Pinpoint the cell where the given text exists, returning its (X, Y) midpoint coordinate. 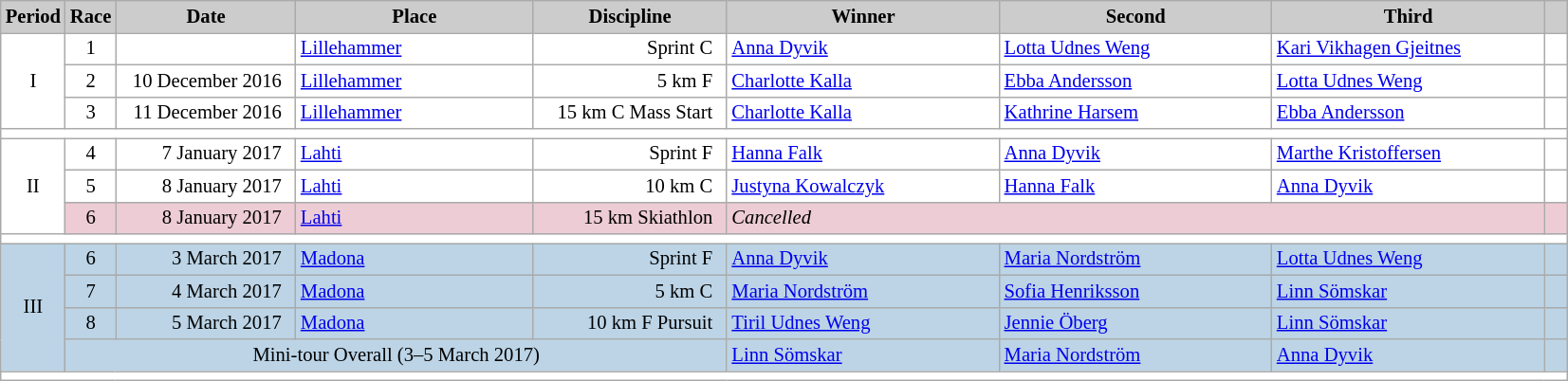
Date (206, 16)
Mini-tour Overall (3–5 March 2017) (397, 355)
Second (1136, 16)
Tiril Udnes Weng (863, 323)
Winner (863, 16)
Sprint C (630, 48)
5 km C (630, 291)
2 (91, 81)
Discipline (630, 16)
Sofia Henriksson (1136, 291)
10 December 2016 (206, 81)
3 (91, 113)
10 km C (630, 186)
Cancelled (1135, 218)
III (33, 307)
15 km C Mass Start (630, 113)
Marthe Kristoffersen (1408, 154)
5 (91, 186)
Race (91, 16)
7 January 2017 (206, 154)
4 (91, 154)
1 (91, 48)
Kari Vikhagen Gjeitnes (1408, 48)
Period (33, 16)
4 March 2017 (206, 291)
II (33, 186)
7 (91, 291)
Third (1408, 16)
Jennie Öberg (1136, 323)
3 March 2017 (206, 259)
Kathrine Harsem (1136, 113)
5 March 2017 (206, 323)
5 km F (630, 81)
11 December 2016 (206, 113)
10 km F Pursuit (630, 323)
I (33, 80)
8 (91, 323)
15 km Skiathlon (630, 218)
Justyna Kowalczyk (863, 186)
Place (415, 16)
